Capture the cell that displays the provided text and extract its (X, Y) central coordinate. 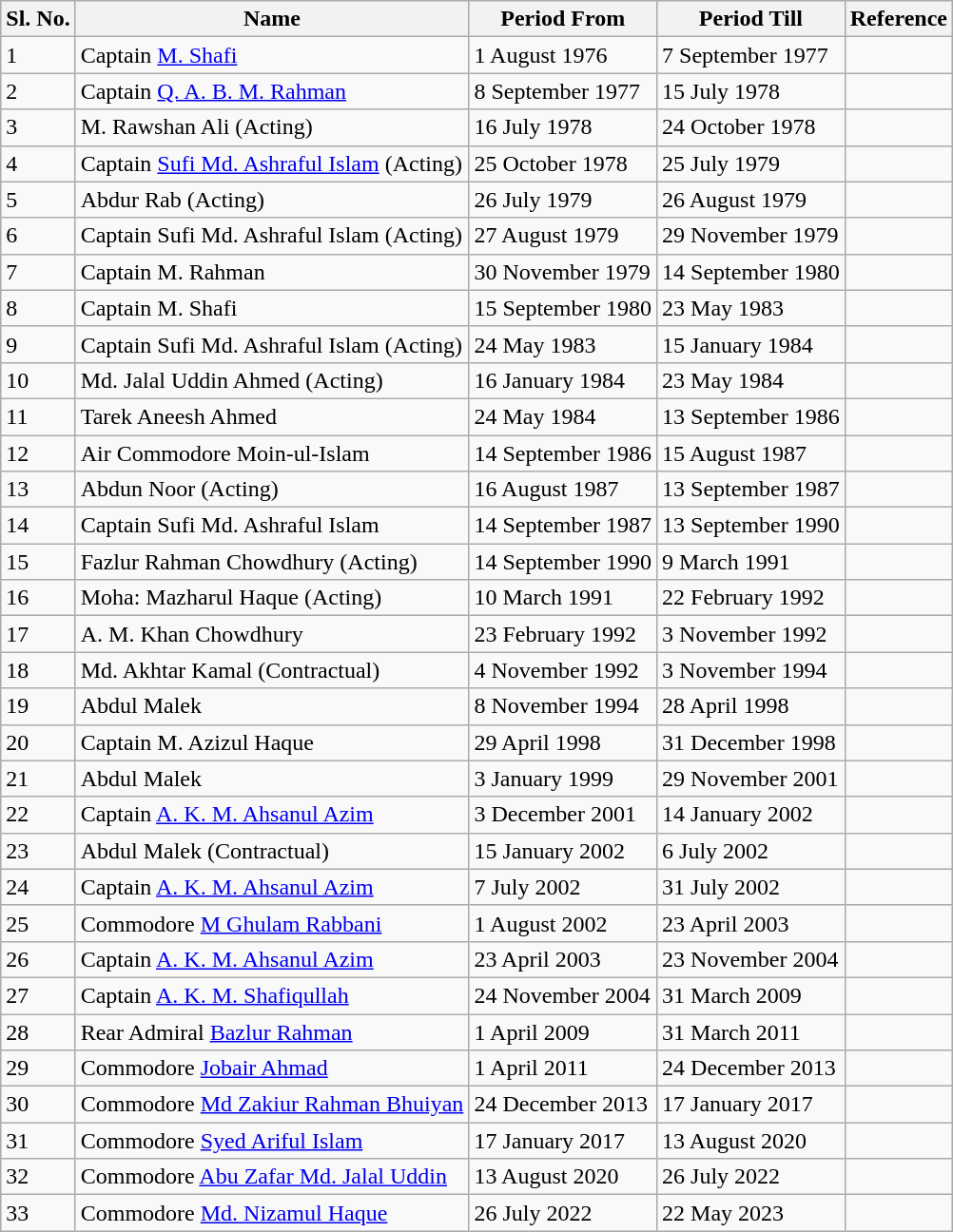
31 December 1998 (751, 742)
20 (38, 742)
14 (38, 526)
1 August 2002 (563, 923)
Sl. No. (38, 19)
9 (38, 344)
Commodore Abu Zafar Md. Jalal Uddin (272, 1177)
19 (38, 706)
21 (38, 779)
Name (272, 19)
10 (38, 380)
16 July 1978 (563, 127)
14 September 1990 (563, 562)
Abdul Malek (Contractual) (272, 851)
25 October 1978 (563, 164)
Commodore Md Zakiur Rahman Bhuiyan (272, 1105)
31 March 2009 (751, 995)
26 (38, 959)
Moha: Mazharul Haque (Acting) (272, 598)
24 October 1978 (751, 127)
14 January 2002 (751, 815)
Commodore Jobair Ahmad (272, 1068)
15 July 1978 (751, 91)
Air Commodore Moin-ul-Islam (272, 453)
27 (38, 995)
11 (38, 416)
1 August 1976 (563, 55)
23 May 1983 (751, 308)
9 March 1991 (751, 562)
33 (38, 1213)
7 September 1977 (751, 55)
31 July 2002 (751, 887)
15 August 1987 (751, 453)
Rear Admiral Bazlur Rahman (272, 1031)
28 April 1998 (751, 706)
15 September 1980 (563, 308)
27 August 1979 (563, 236)
4 (38, 164)
Commodore M Ghulam Rabbani (272, 923)
Commodore Md. Nizamul Haque (272, 1213)
2 (38, 91)
5 (38, 200)
Reference (898, 19)
13 (38, 490)
1 April 2009 (563, 1031)
3 November 1994 (751, 670)
29 April 1998 (563, 742)
24 May 1984 (563, 416)
A. M. Khan Chowdhury (272, 634)
Fazlur Rahman Chowdhury (Acting) (272, 562)
13 September 1987 (751, 490)
6 (38, 236)
1 (38, 55)
8 (38, 308)
3 January 1999 (563, 779)
24 May 1983 (563, 344)
29 November 2001 (751, 779)
29 November 1979 (751, 236)
Period From (563, 19)
25 July 1979 (751, 164)
7 July 2002 (563, 887)
22 May 2023 (751, 1213)
13 September 1990 (751, 526)
24 (38, 887)
Abdun Noor (Acting) (272, 490)
Captain M. Azizul Haque (272, 742)
Md. Jalal Uddin Ahmed (Acting) (272, 380)
15 January 2002 (563, 851)
7 (38, 272)
30 November 1979 (563, 272)
14 September 1986 (563, 453)
15 January 1984 (751, 344)
23 November 2004 (751, 959)
25 (38, 923)
26 August 1979 (751, 200)
Captain Sufi Md. Ashraful Islam (272, 526)
13 September 1986 (751, 416)
Captain M. Rahman (272, 272)
18 (38, 670)
31 March 2011 (751, 1031)
3 (38, 127)
Period Till (751, 19)
32 (38, 1177)
23 May 1984 (751, 380)
Md. Akhtar Kamal (Contractual) (272, 670)
30 (38, 1105)
17 (38, 634)
Commodore Syed Ariful Islam (272, 1141)
31 (38, 1141)
Captain Q. A. B. M. Rahman (272, 91)
15 (38, 562)
14 September 1987 (563, 526)
23 (38, 851)
24 November 2004 (563, 995)
1 April 2011 (563, 1068)
8 November 1994 (563, 706)
Abdur Rab (Acting) (272, 200)
12 (38, 453)
8 September 1977 (563, 91)
10 March 1991 (563, 598)
29 (38, 1068)
22 (38, 815)
23 February 1992 (563, 634)
Captain A. K. M. Shafiqullah (272, 995)
26 July 1979 (563, 200)
28 (38, 1031)
22 February 1992 (751, 598)
3 December 2001 (563, 815)
Tarek Aneesh Ahmed (272, 416)
6 July 2002 (751, 851)
16 (38, 598)
4 November 1992 (563, 670)
3 November 1992 (751, 634)
16 August 1987 (563, 490)
16 January 1984 (563, 380)
14 September 1980 (751, 272)
M. Rawshan Ali (Acting) (272, 127)
